Return the (x, y) coordinate for the center point of the cell that contains the specified text.  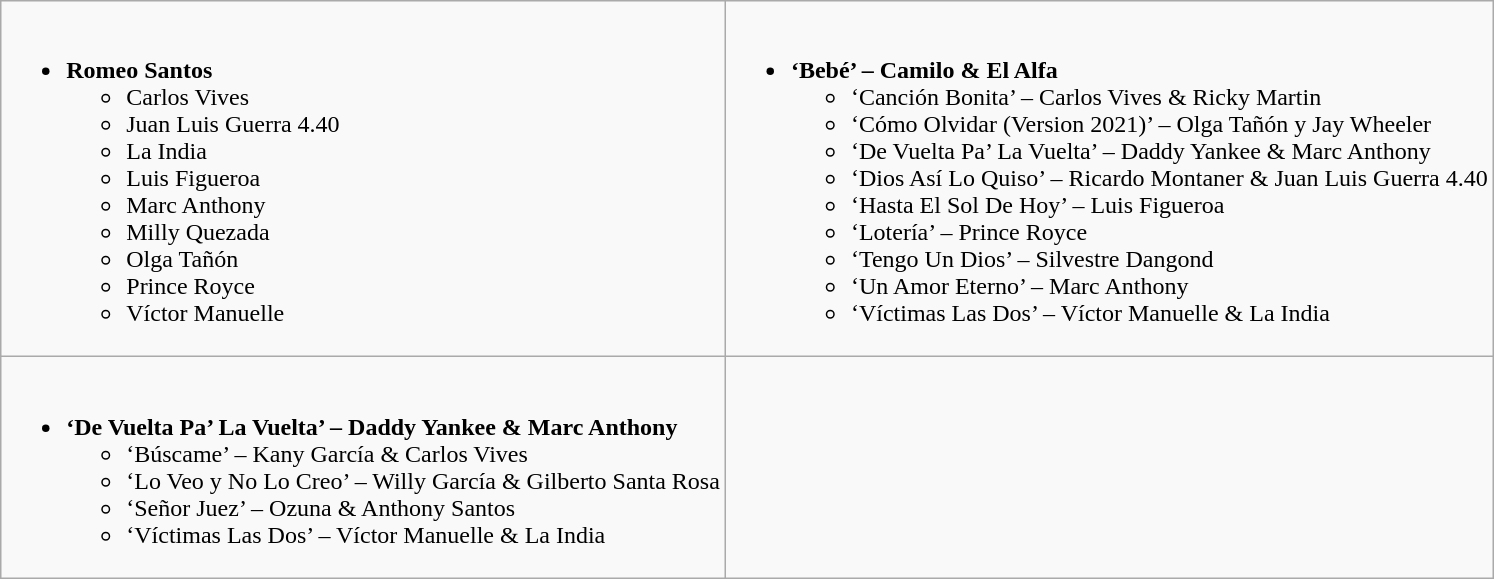
Romeo SantosCarlos VivesJuan Luis Guerra 4.40La IndiaLuis FigueroaMarc AnthonyMilly QuezadaOlga TañónPrince RoyceVíctor Manuelle (364, 179)
